Return the (X, Y) coordinate for the center point of the cell that contains the specified text.  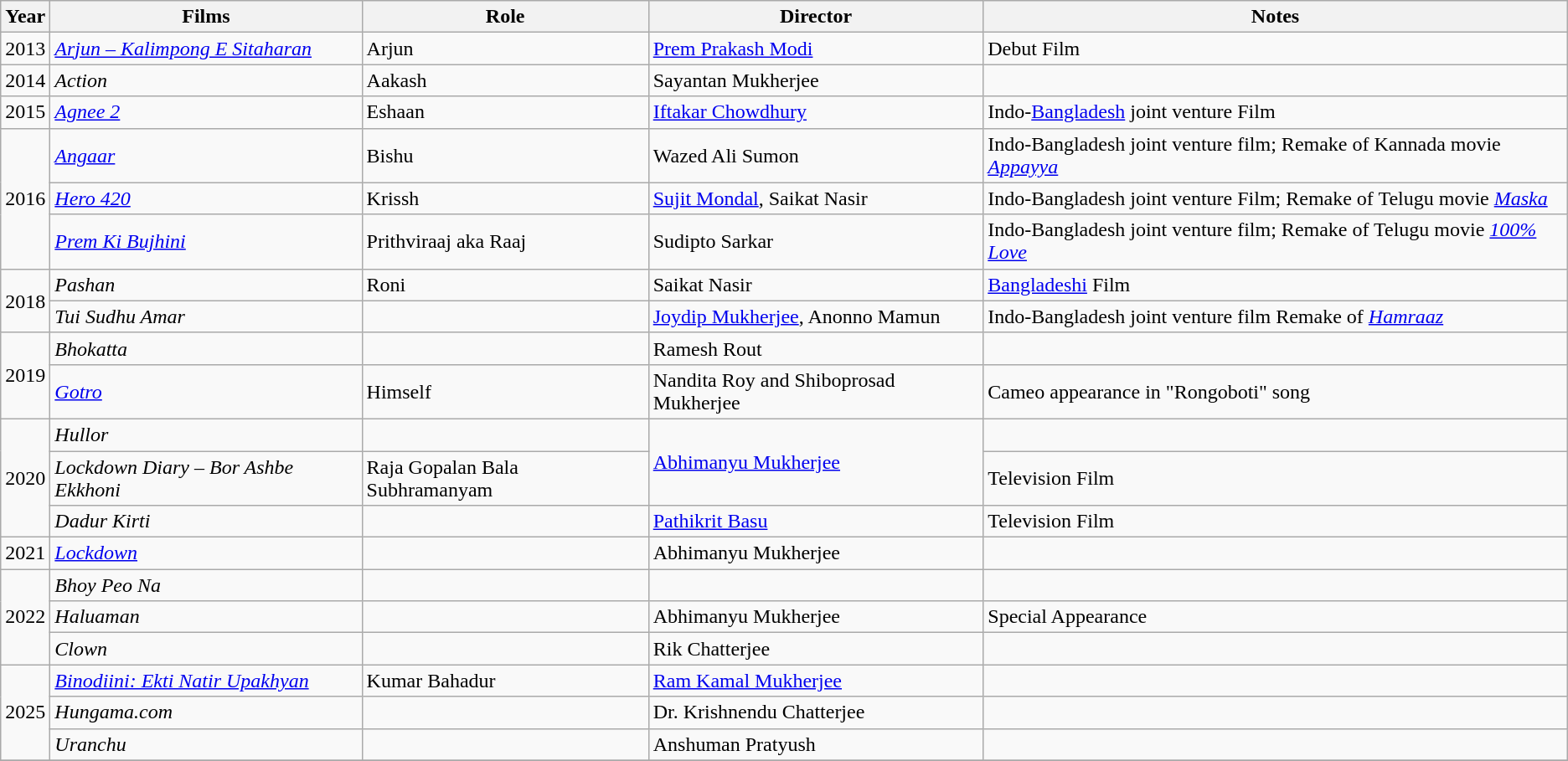
Joydip Mukherjee, Anonno Mamun (816, 316)
Films (206, 17)
Eshaan (505, 112)
2015 (25, 112)
Indo-Bangladesh joint venture Film; Remake of Telugu movie Maska (1276, 198)
Binodiini: Ekti Natir Upakhyan (206, 681)
Bhoy Peo Na (206, 585)
Prem Ki Bujhini (206, 241)
Special Appearance (1276, 617)
Wazed Ali Sumon (816, 156)
Indo-Bangladesh joint venture film Remake of Hamraaz (1276, 316)
Notes (1276, 17)
Lockdown Diary – Bor Ashbe Ekkhoni (206, 477)
Nandita Roy and Shiboprosad Mukherjee (816, 392)
Arjun – Kalimpong E Sitaharan (206, 49)
Anshuman Pratyush (816, 744)
2018 (25, 301)
Dadur Kirti (206, 522)
Clown (206, 649)
2016 (25, 198)
Prem Prakash Modi (816, 49)
Hungama.com (206, 712)
Roni (505, 285)
Indo-Bangladesh joint venture film; Remake of Telugu movie 100% Love (1276, 241)
2019 (25, 375)
2014 (25, 80)
Sujit Mondal, Saikat Nasir (816, 198)
Debut Film (1276, 49)
2025 (25, 712)
Indo-Bangladesh joint venture Film (1276, 112)
Ram Kamal Mukherjee (816, 681)
Agnee 2 (206, 112)
Raja Gopalan Bala Subhramanyam (505, 477)
Pashan (206, 285)
Dr. Krishnendu Chatterjee (816, 712)
Director (816, 17)
Prithviraaj aka Raaj (505, 241)
Bhokatta (206, 348)
2020 (25, 477)
Tui Sudhu Amar (206, 316)
Saikat Nasir (816, 285)
Arjun (505, 49)
Bangladeshi Film (1276, 285)
Iftakar Chowdhury (816, 112)
Indo-Bangladesh joint venture film; Remake of Kannada movie Appayya (1276, 156)
Kumar Bahadur (505, 681)
Sudipto Sarkar (816, 241)
Gotro (206, 392)
Uranchu (206, 744)
Cameo appearance in "Rongoboti" song (1276, 392)
Angaar (206, 156)
Role (505, 17)
Lockdown (206, 553)
Pathikrit Basu (816, 522)
2013 (25, 49)
Hullor (206, 434)
Bishu (505, 156)
Hero 420 (206, 198)
Krissh (505, 198)
2022 (25, 617)
Sayantan Mukherjee (816, 80)
Ramesh Rout (816, 348)
Himself (505, 392)
Rik Chatterjee (816, 649)
Aakash (505, 80)
Year (25, 17)
2021 (25, 553)
Action (206, 80)
Haluaman (206, 617)
